Capture the cell that displays the provided text and extract its (X, Y) central coordinate. 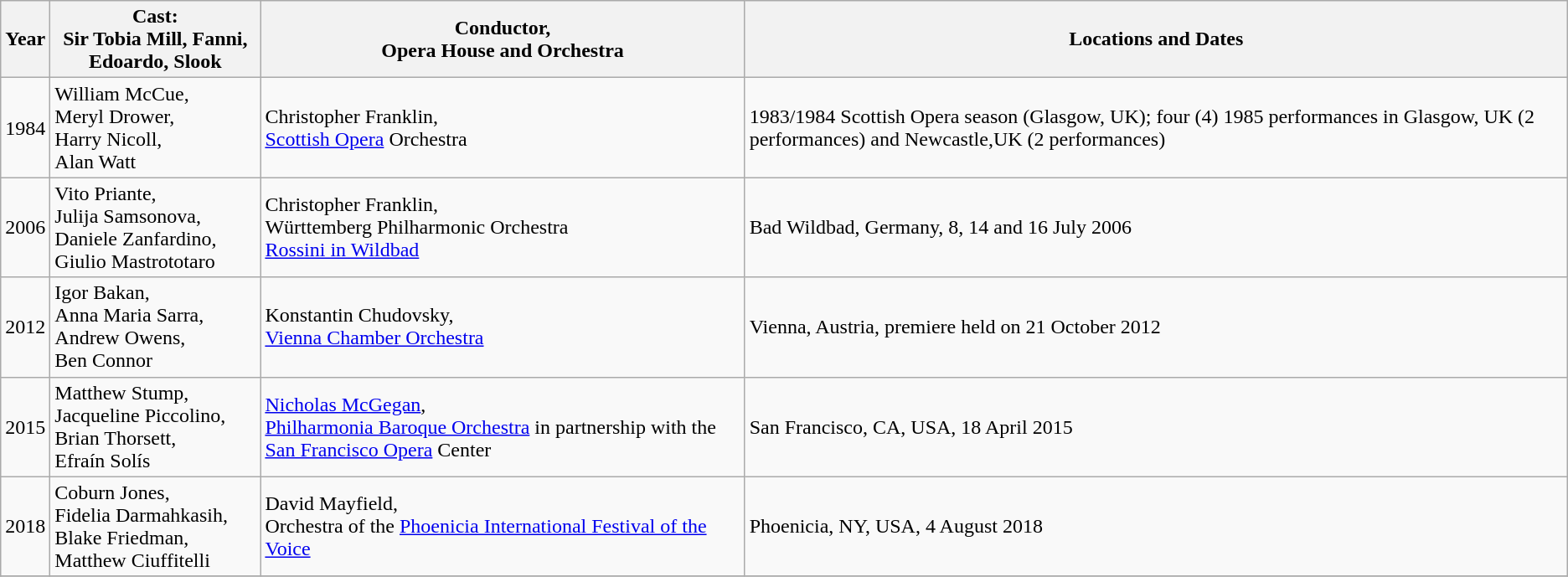
David Mayfield,Orchestra of the Phoenicia International Festival of the Voice (503, 526)
1983/1984 Scottish Opera season (Glasgow, UK); four (4) 1985 performances in Glasgow, UK (2 performances) and Newcastle,UK (2 performances) (1156, 127)
Coburn Jones,Fidelia Darmahkasih,Blake Friedman,Matthew Ciuffitelli (156, 526)
1984 (25, 127)
Vito Priante,Julija Samsonova,Daniele Zanfardino,Giulio Mastrototaro (156, 228)
2006 (25, 228)
Phoenicia, NY, USA, 4 August 2018 (1156, 526)
William McCue,Meryl Drower, Harry Nicoll, Alan Watt (156, 127)
San Francisco, CA, USA, 18 April 2015 (1156, 427)
Nicholas McGegan, Philharmonia Baroque Orchestra in partnership with the San Francisco Opera Center (503, 427)
2015 (25, 427)
Christopher Franklin,Württemberg Philharmonic OrchestraRossini in Wildbad (503, 228)
2012 (25, 327)
Locations and Dates (1156, 39)
Cast:Sir Tobia Mill, Fanni, Edoardo, Slook (156, 39)
Igor Bakan,Anna Maria Sarra,Andrew Owens,Ben Connor (156, 327)
Conductor,Opera House and Orchestra (503, 39)
2018 (25, 526)
Vienna, Austria, premiere held on 21 October 2012 (1156, 327)
Year (25, 39)
Matthew Stump,Jacqueline Piccolino,Brian Thorsett,Efraín Solís (156, 427)
Christopher Franklin,Scottish Opera Orchestra (503, 127)
Konstantin Chudovsky,Vienna Chamber Orchestra (503, 327)
Bad Wildbad, Germany, 8, 14 and 16 July 2006 (1156, 228)
